Capture the cell that displays the provided text and extract its (X, Y) central coordinate. 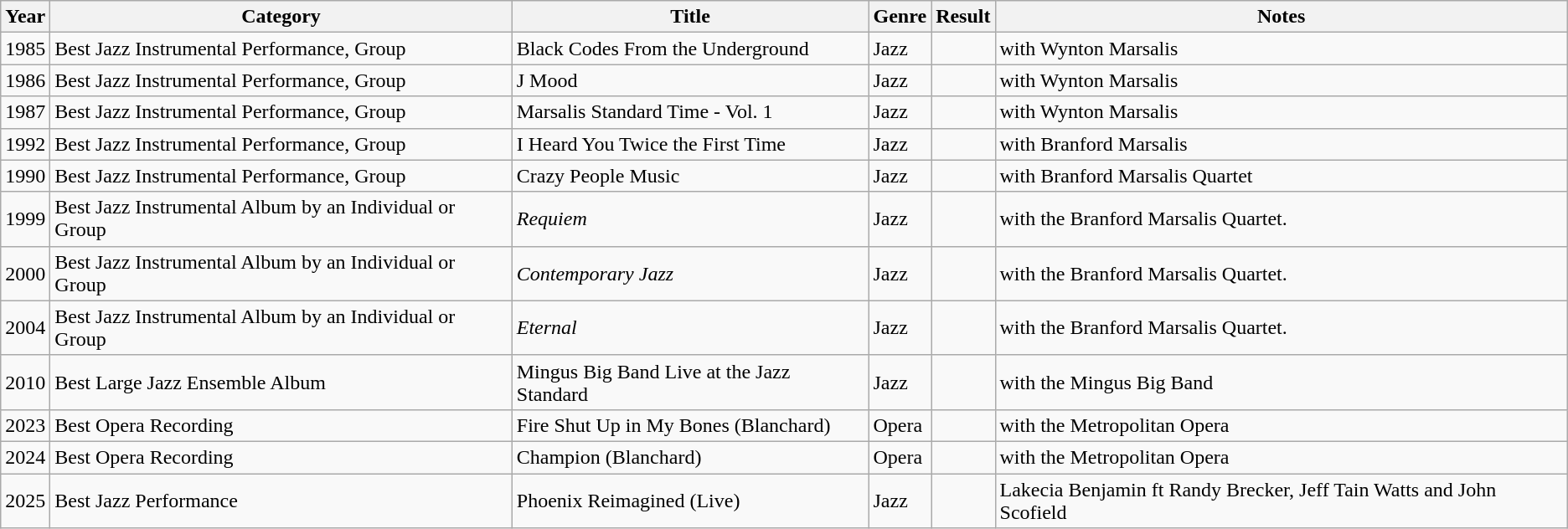
1986 (25, 80)
Result (963, 17)
Marsalis Standard Time - Vol. 1 (690, 112)
1992 (25, 144)
2025 (25, 501)
Year (25, 17)
Mingus Big Band Live at the Jazz Standard (690, 382)
2023 (25, 425)
2010 (25, 382)
Best Large Jazz Ensemble Album (281, 382)
1999 (25, 219)
1987 (25, 112)
Champion (Blanchard) (690, 457)
Fire Shut Up in My Bones (Blanchard) (690, 425)
2024 (25, 457)
Eternal (690, 328)
with Branford Marsalis (1282, 144)
Notes (1282, 17)
1990 (25, 176)
Phoenix Reimagined (Live) (690, 501)
Black Codes From the Underground (690, 49)
Genre (900, 17)
Best Jazz Performance (281, 501)
with Branford Marsalis Quartet (1282, 176)
J Mood (690, 80)
Requiem (690, 219)
Crazy People Music (690, 176)
I Heard You Twice the First Time (690, 144)
Lakecia Benjamin ft Randy Brecker, Jeff Tain Watts and John Scofield (1282, 501)
Contemporary Jazz (690, 273)
Title (690, 17)
Category (281, 17)
with the Mingus Big Band (1282, 382)
2000 (25, 273)
1985 (25, 49)
2004 (25, 328)
